Detect which cell encompasses the target text, then output its [x, y] center coordinate. 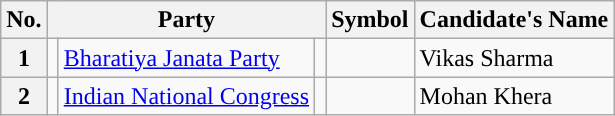
Bharatiya Janata Party [186, 58]
Candidate's Name [514, 20]
Symbol [370, 20]
Indian National Congress [186, 96]
1 [24, 58]
Mohan Khera [514, 96]
Vikas Sharma [514, 58]
Party [186, 20]
2 [24, 96]
No. [24, 20]
